Locate the cell with the specified text and output its (X, Y) center coordinate. 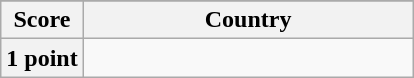
Country (248, 20)
Score (42, 20)
1 point (42, 58)
